Provide the [x, y] coordinate of the cell's center where the given text is located.  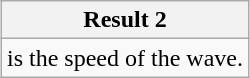
Result 2 [126, 20]
is the speed of the wave. [126, 58]
